Detect which cell encompasses the target text, then output its (X, Y) center coordinate. 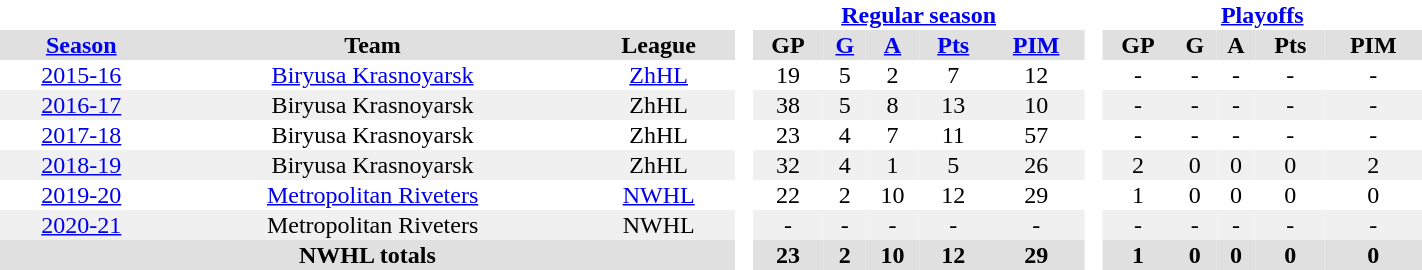
2017-18 (82, 135)
Regular season (918, 15)
13 (954, 105)
57 (1036, 135)
Season (82, 45)
11 (954, 135)
32 (788, 165)
22 (788, 195)
2015-16 (82, 75)
2018-19 (82, 165)
38 (788, 105)
League (659, 45)
2019-20 (82, 195)
NWHL totals (368, 255)
26 (1036, 165)
Playoffs (1262, 15)
2016-17 (82, 105)
8 (892, 105)
19 (788, 75)
2020-21 (82, 225)
Team (373, 45)
